Return [X, Y] of the center of cell containing provided text 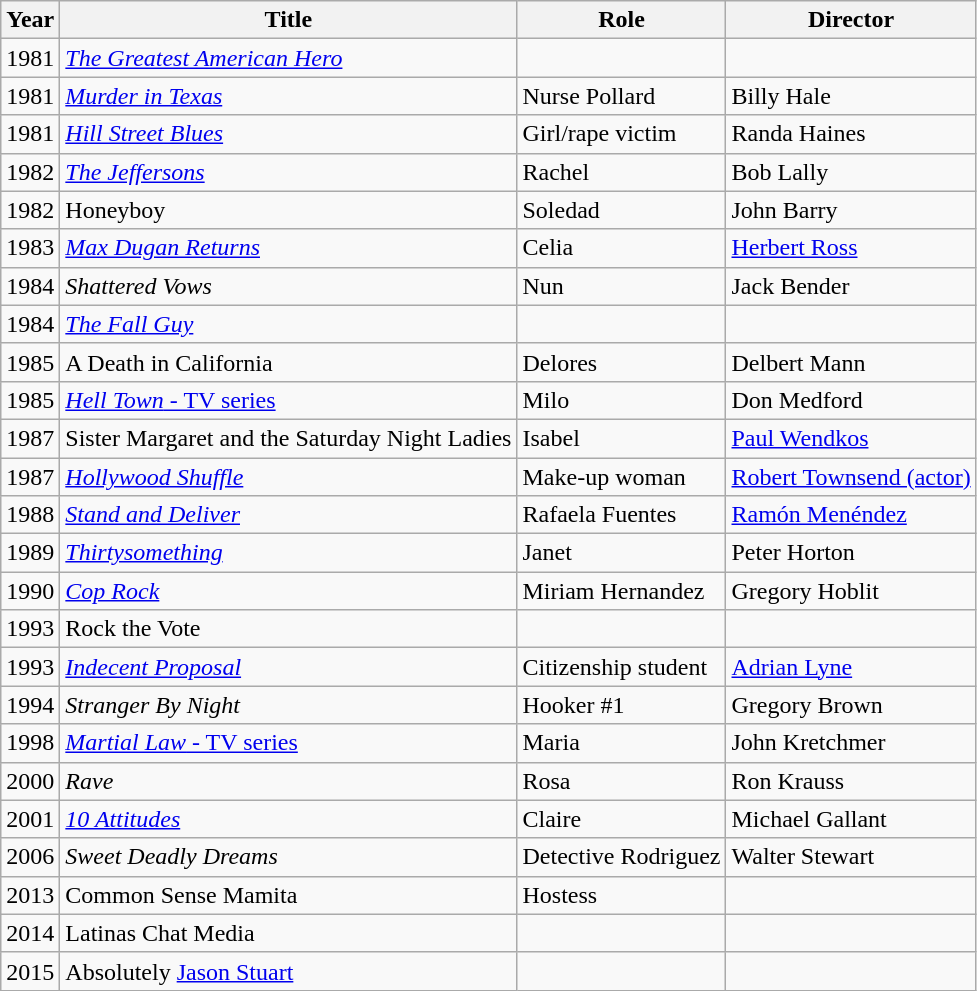
John Kretchmer [851, 743]
10 Attitudes [288, 819]
2000 [30, 781]
2014 [30, 933]
Shattered Vows [288, 286]
Gregory Brown [851, 705]
Rave [288, 781]
Celia [622, 248]
2001 [30, 819]
Nun [622, 286]
Milo [622, 400]
Janet [622, 553]
Martial Law - TV series [288, 743]
Walter Stewart [851, 857]
The Jeffersons [288, 172]
Rafaela Fuentes [622, 515]
The Fall Guy [288, 324]
Bob Lally [851, 172]
1994 [30, 705]
Randa Haines [851, 134]
Girl/rape victim [622, 134]
Rachel [622, 172]
Nurse Pollard [622, 96]
Year [30, 20]
Delores [622, 362]
Billy Hale [851, 96]
1989 [30, 553]
Soledad [622, 210]
A Death in California [288, 362]
Make-up woman [622, 477]
1990 [30, 591]
Latinas Chat Media [288, 933]
The Greatest American Hero [288, 58]
Director [851, 20]
Citizenship student [622, 667]
Sweet Deadly Dreams [288, 857]
1983 [30, 248]
Robert Townsend (actor) [851, 477]
Miriam Hernandez [622, 591]
Murder in Texas [288, 96]
Adrian Lyne [851, 667]
2013 [30, 895]
Claire [622, 819]
Cop Rock [288, 591]
Title [288, 20]
Ramón Menéndez [851, 515]
Hill Street Blues [288, 134]
Stranger By Night [288, 705]
Hostess [622, 895]
Honeyboy [288, 210]
Rosa [622, 781]
Absolutely Jason Stuart [288, 971]
Don Medford [851, 400]
1998 [30, 743]
Gregory Hoblit [851, 591]
Common Sense Mamita [288, 895]
Rock the Vote [288, 629]
Sister Margaret and the Saturday Night Ladies [288, 438]
Isabel [622, 438]
John Barry [851, 210]
Jack Bender [851, 286]
Stand and Deliver [288, 515]
Indecent Proposal [288, 667]
Thirtysomething [288, 553]
Paul Wendkos [851, 438]
2015 [30, 971]
Max Dugan Returns [288, 248]
2006 [30, 857]
Ron Krauss [851, 781]
Delbert Mann [851, 362]
Detective Rodriguez [622, 857]
Michael Gallant [851, 819]
Herbert Ross [851, 248]
Peter Horton [851, 553]
Maria [622, 743]
Hell Town - TV series [288, 400]
Role [622, 20]
Hollywood Shuffle [288, 477]
1988 [30, 515]
Hooker #1 [622, 705]
